Scan for the cell matching the given text and deliver its (X, Y) coordinate at center. 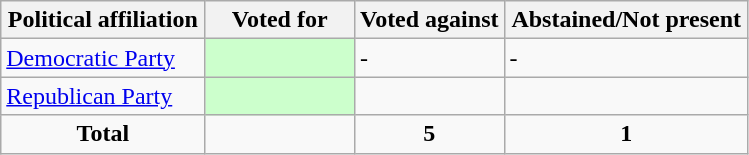
Voted for (280, 20)
5 (429, 134)
Political affiliation (103, 20)
1 (626, 134)
Voted against (429, 20)
Total (103, 134)
Abstained/Not present (626, 20)
Democratic Party (103, 58)
Republican Party (103, 96)
